Pinpoint the cell where the given text exists, returning its (X, Y) midpoint coordinate. 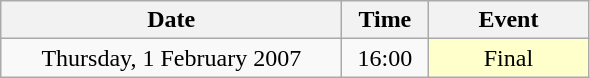
Thursday, 1 February 2007 (172, 58)
Final (508, 58)
16:00 (385, 58)
Event (508, 20)
Date (172, 20)
Time (385, 20)
